Search for the cell housing the specified text and yield its [x, y] center coordinate. 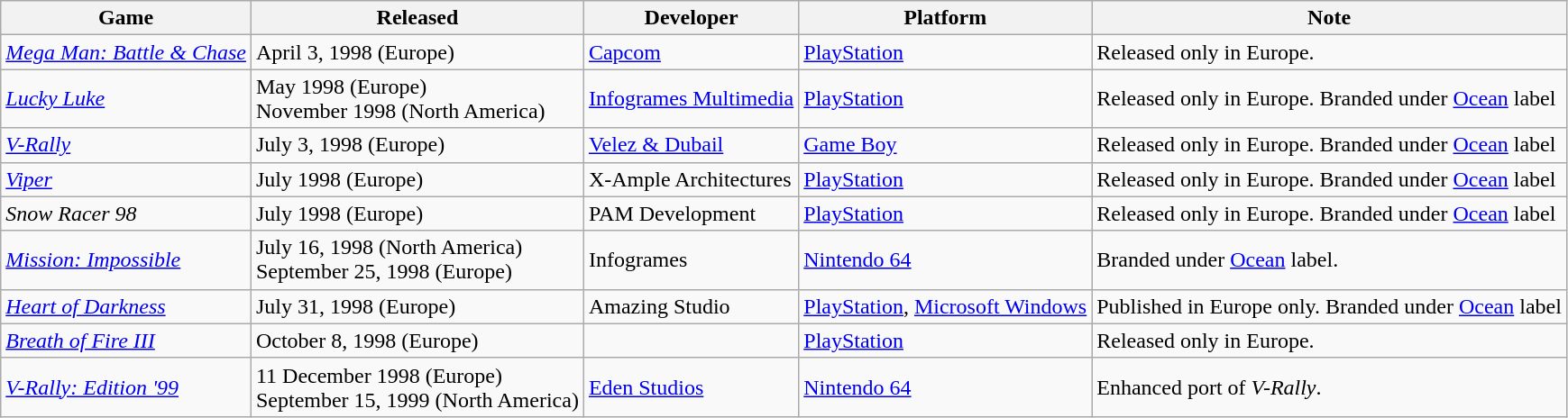
V-Rally: Edition '99 [126, 387]
October 8, 1998 (Europe) [417, 341]
Viper [126, 179]
PAM Development [691, 214]
July 16, 1998 (North America)September 25, 1998 (Europe) [417, 259]
Amazing Studio [691, 306]
Enhanced port of V-Rally. [1329, 387]
Heart of Darkness [126, 306]
July 3, 1998 (Europe) [417, 145]
Released [417, 18]
Published in Europe only. Branded under Ocean label [1329, 306]
Developer [691, 18]
Game [126, 18]
11 December 1998 (Europe)September 15, 1999 (North America) [417, 387]
Branded under Ocean label. [1329, 259]
Breath of Fire III [126, 341]
Mission: Impossible [126, 259]
July 31, 1998 (Europe) [417, 306]
PlayStation, Microsoft Windows [945, 306]
May 1998 (Europe)November 1998 (North America) [417, 99]
Game Boy [945, 145]
Platform [945, 18]
Note [1329, 18]
Capcom [691, 52]
X-Ample Architectures [691, 179]
April 3, 1998 (Europe) [417, 52]
Mega Man: Battle & Chase [126, 52]
V-Rally [126, 145]
Snow Racer 98 [126, 214]
Eden Studios [691, 387]
Infogrames [691, 259]
Lucky Luke [126, 99]
Velez & Dubail [691, 145]
Infogrames Multimedia [691, 99]
